Identify which cell holds the provided text, then report its (x, y) central coordinate. 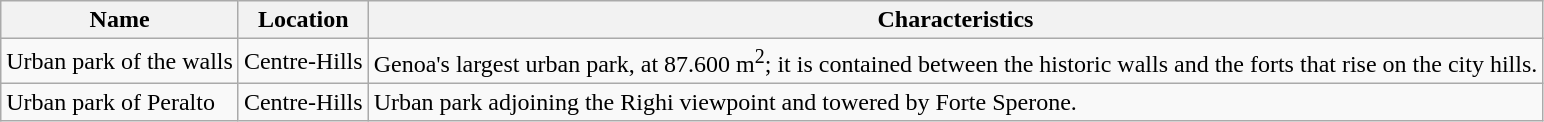
Urban park of the walls (120, 62)
Genoa's largest urban park, at 87.600 m2; it is contained between the historic walls and the forts that rise on the city hills. (956, 62)
Characteristics (956, 20)
Name (120, 20)
Urban park of Peralto (120, 102)
Location (303, 20)
Urban park adjoining the Righi viewpoint and towered by Forte Sperone. (956, 102)
